Provide the (x, y) coordinate of the cell's center where the given text is located.  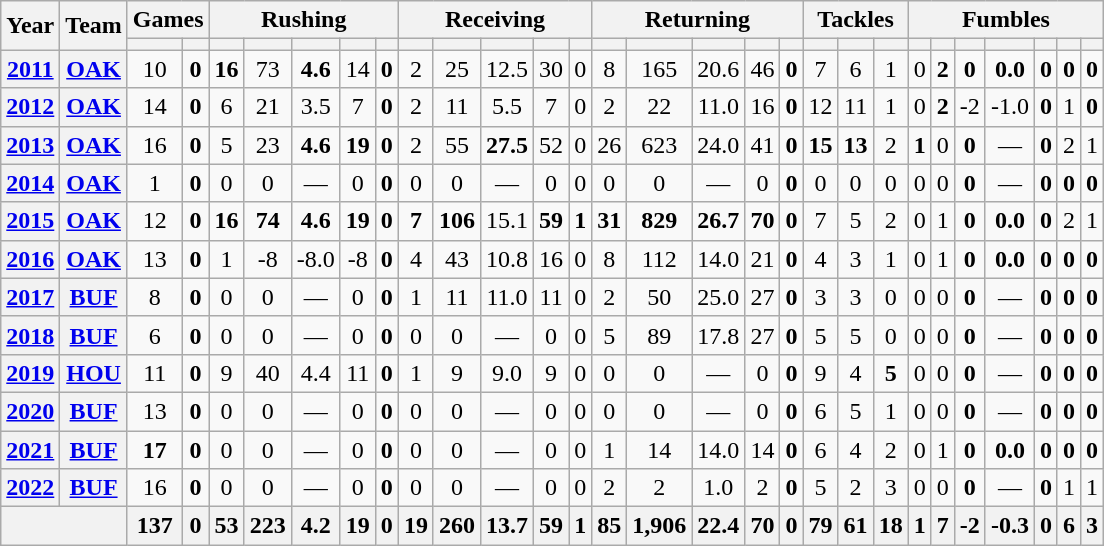
40 (268, 373)
623 (660, 145)
22.4 (718, 526)
2017 (30, 297)
Receiving (494, 20)
260 (456, 526)
18 (890, 526)
10 (154, 69)
55 (456, 145)
26 (610, 145)
24.0 (718, 145)
2011 (30, 69)
89 (660, 335)
Games (168, 20)
26.7 (718, 221)
3.5 (316, 107)
Fumbles (1006, 20)
73 (268, 69)
2014 (30, 183)
25.0 (718, 297)
20.6 (718, 69)
Rushing (304, 20)
10.8 (506, 259)
17.8 (718, 335)
17 (154, 449)
50 (660, 297)
106 (456, 221)
61 (856, 526)
4.4 (316, 373)
2020 (30, 411)
5.5 (506, 107)
112 (660, 259)
829 (660, 221)
2018 (30, 335)
-0.3 (1010, 526)
223 (268, 526)
2021 (30, 449)
12.5 (506, 69)
HOU (94, 373)
27.5 (506, 145)
Year (30, 26)
23 (268, 145)
-8.0 (316, 259)
2022 (30, 488)
2012 (30, 107)
15.1 (506, 221)
53 (226, 526)
74 (268, 221)
1,906 (660, 526)
4.2 (316, 526)
25 (456, 69)
2016 (30, 259)
-1.0 (1010, 107)
22 (660, 107)
13.7 (506, 526)
2015 (30, 221)
30 (552, 69)
46 (762, 69)
41 (762, 145)
Tackles (856, 20)
31 (610, 221)
79 (820, 526)
52 (552, 145)
2019 (30, 373)
15 (820, 145)
165 (660, 69)
43 (456, 259)
Team (94, 26)
9.0 (506, 373)
85 (610, 526)
1.0 (718, 488)
Returning (698, 20)
2013 (30, 145)
137 (154, 526)
